Locate the cell with the specified text and output its [X, Y] center coordinate. 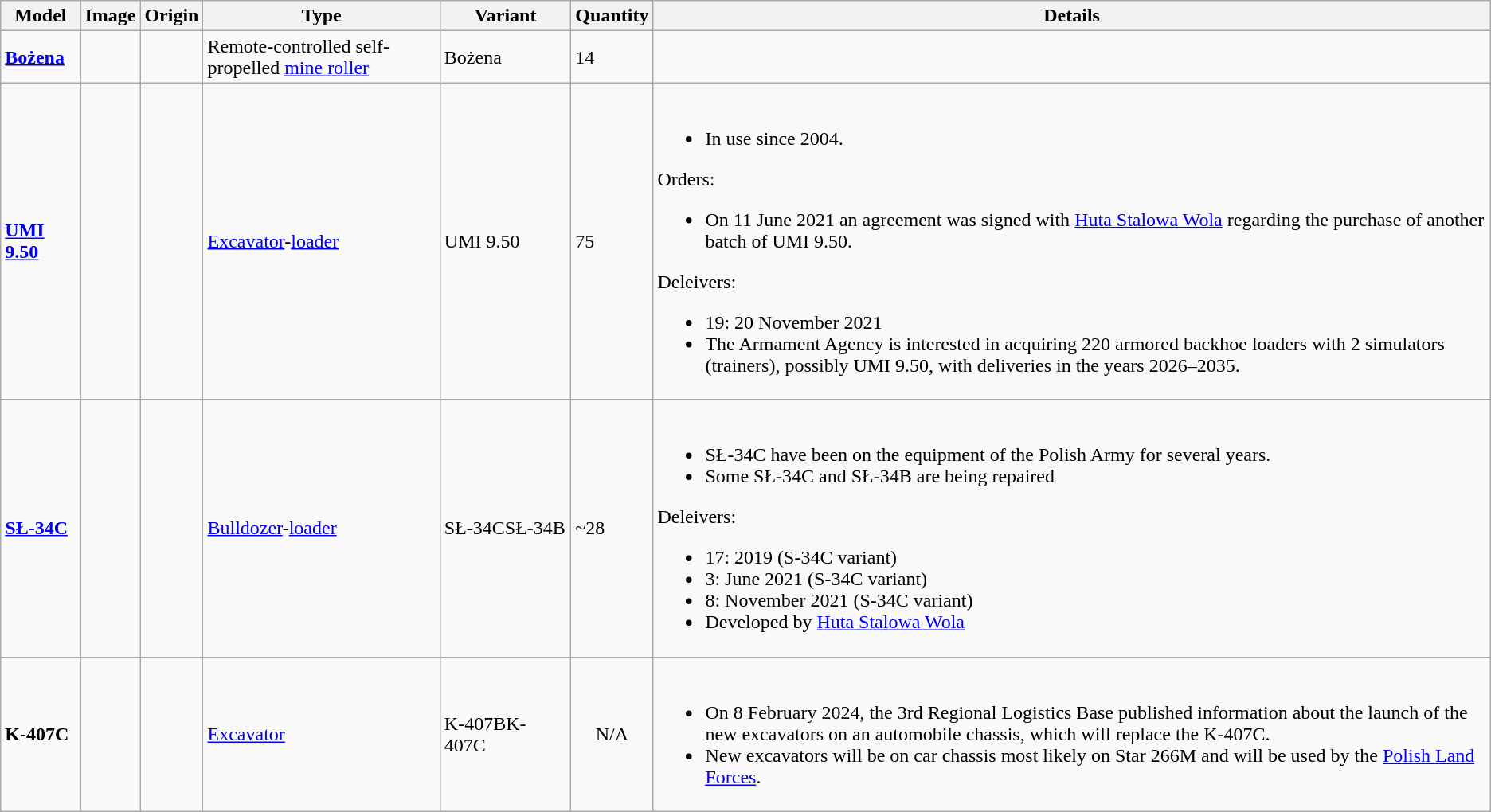
Excavator-loader [322, 241]
14 [612, 57]
K-407C [41, 734]
Origin [172, 16]
SŁ-34CSŁ-34B [505, 529]
Model [41, 16]
~28 [612, 529]
Variant [505, 16]
Bulldozer-loader [322, 529]
Quantity [612, 16]
Details [1072, 16]
Excavator [322, 734]
N/A [612, 734]
Image [110, 16]
SŁ-34C [41, 529]
Type [322, 16]
75 [612, 241]
Remote-controlled self-propelled mine roller [322, 57]
K-407BK-407C [505, 734]
